Determine the [X, Y] coordinate at the center of the cell enclosing the given text.  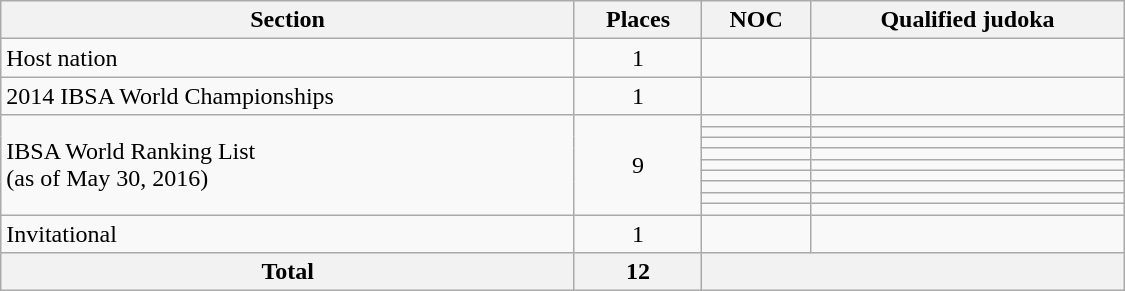
IBSA World Ranking List(as of May 30, 2016) [288, 165]
Section [288, 20]
Qualified judoka [968, 20]
9 [638, 165]
Total [288, 272]
Host nation [288, 58]
2014 IBSA World Championships [288, 96]
NOC [756, 20]
12 [638, 272]
Invitational [288, 233]
Places [638, 20]
